Return (x, y) of the center of cell containing provided text 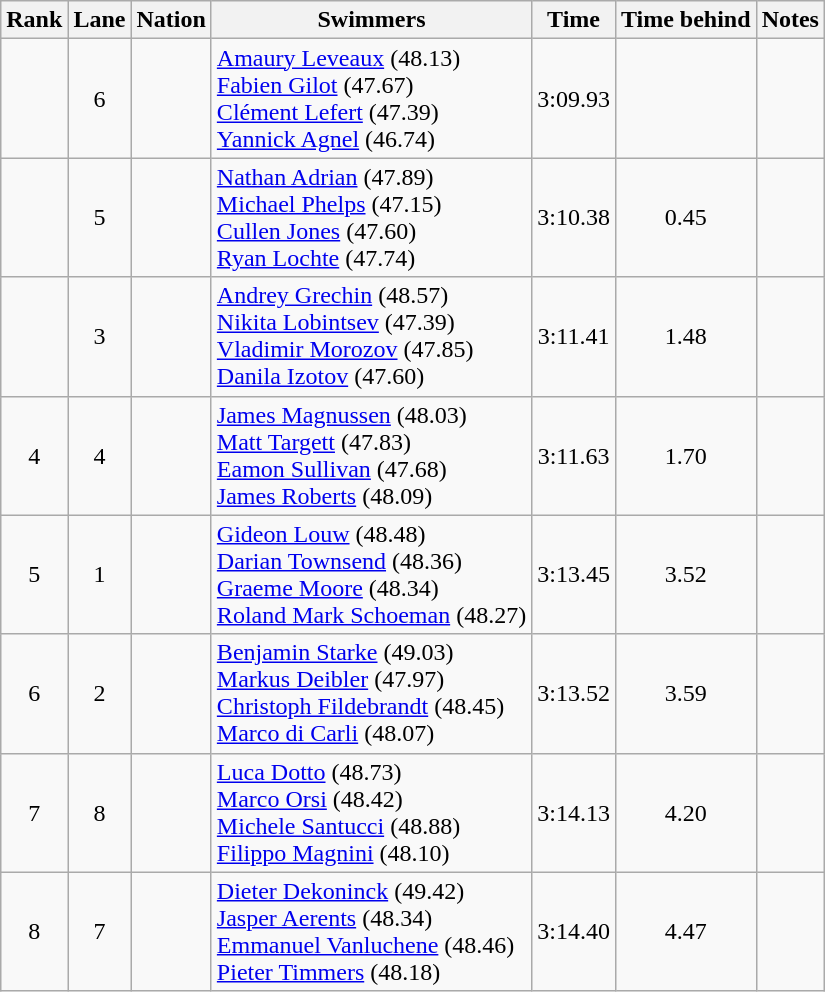
3:11.63 (574, 456)
Benjamin Starke (49.03)Markus Deibler (47.97)Christoph Fildebrandt (48.45)Marco di Carli (48.07) (371, 694)
Swimmers (371, 20)
3.59 (686, 694)
Luca Dotto (48.73)Marco Orsi (48.42)Michele Santucci (48.88)Filippo Magnini (48.10) (371, 812)
Nathan Adrian (47.89)Michael Phelps (47.15)Cullen Jones (47.60)Ryan Lochte (47.74) (371, 218)
Nation (171, 20)
3:14.13 (574, 812)
3:09.93 (574, 98)
Gideon Louw (48.48)Darian Townsend (48.36)Graeme Moore (48.34)Roland Mark Schoeman (48.27) (371, 574)
1.70 (686, 456)
Notes (790, 20)
Andrey Grechin (48.57)Nikita Lobintsev (47.39)Vladimir Morozov (47.85)Danila Izotov (47.60) (371, 336)
3:10.38 (574, 218)
3:11.41 (574, 336)
4.20 (686, 812)
Lane (100, 20)
4.47 (686, 932)
3:13.45 (574, 574)
James Magnussen (48.03)Matt Targett (47.83)Eamon Sullivan (47.68)James Roberts (48.09) (371, 456)
1.48 (686, 336)
0.45 (686, 218)
2 (100, 694)
Time behind (686, 20)
3 (100, 336)
Time (574, 20)
3.52 (686, 574)
3:14.40 (574, 932)
1 (100, 574)
3:13.52 (574, 694)
Rank (34, 20)
Dieter Dekoninck (49.42)Jasper Aerents (48.34)Emmanuel Vanluchene (48.46)Pieter Timmers (48.18) (371, 932)
Amaury Leveaux (48.13)Fabien Gilot (47.67)Clément Lefert (47.39)Yannick Agnel (46.74) (371, 98)
